Find where the given text appears and provide that cell's center as [X, Y] coordinate. 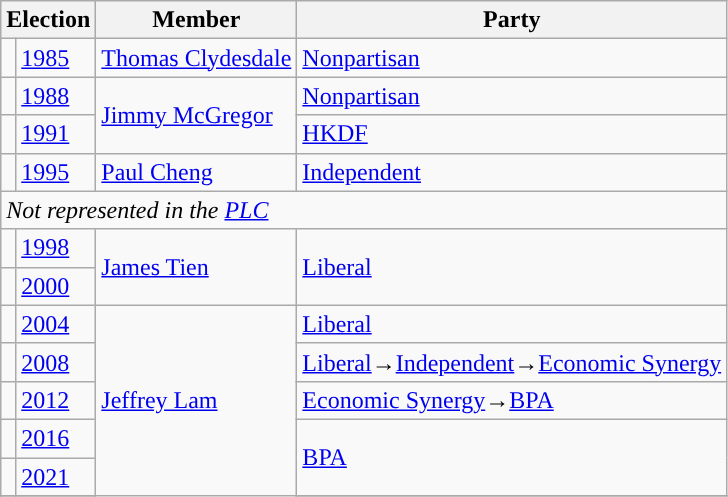
HKDF [512, 134]
Jeffrey Lam [196, 400]
2008 [56, 362]
2004 [56, 324]
James Tien [196, 267]
2021 [56, 477]
Party [512, 20]
Thomas Clydesdale [196, 58]
Liberal→Independent→Economic Synergy [512, 362]
2016 [56, 438]
Independent [512, 172]
1995 [56, 172]
1998 [56, 248]
Election [48, 20]
Not represented in the PLC [364, 210]
Member [196, 20]
1985 [56, 58]
2000 [56, 286]
Paul Cheng [196, 172]
Economic Synergy→BPA [512, 400]
1991 [56, 134]
Jimmy McGregor [196, 115]
2012 [56, 400]
1988 [56, 96]
BPA [512, 457]
